Scan for the cell matching the given text and deliver its (X, Y) coordinate at center. 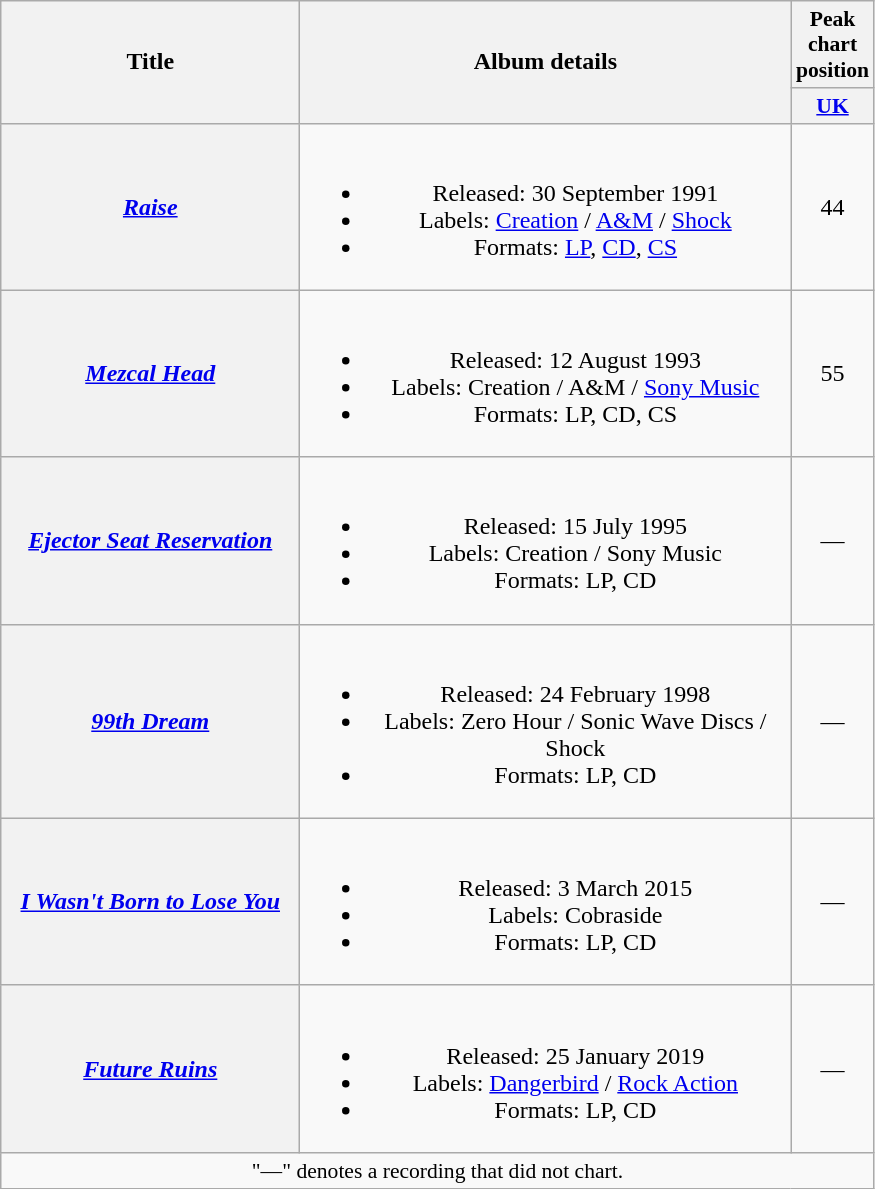
I Wasn't Born to Lose You (150, 902)
Mezcal Head (150, 374)
Released: 25 January 2019Labels: Dangerbird / Rock ActionFormats: LP, CD (546, 1068)
Released: 30 September 1991Labels: Creation / A&M / ShockFormats: LP, CD, CS (546, 206)
"—" denotes a recording that did not chart. (438, 1170)
55 (832, 374)
Released: 12 August 1993Labels: Creation / A&M / Sony MusicFormats: LP, CD, CS (546, 374)
99th Dream (150, 721)
Released: 3 March 2015Labels: CobrasideFormats: LP, CD (546, 902)
Title (150, 62)
Released: 24 February 1998Labels: Zero Hour / Sonic Wave Discs / ShockFormats: LP, CD (546, 721)
Album details (546, 62)
Future Ruins (150, 1068)
Raise (150, 206)
Ejector Seat Reservation (150, 540)
44 (832, 206)
UK (832, 105)
Peak chart position (832, 44)
Released: 15 July 1995Labels: Creation / Sony MusicFormats: LP, CD (546, 540)
